Extract the [x, y] coordinate from the center of the cell holding the provided text.  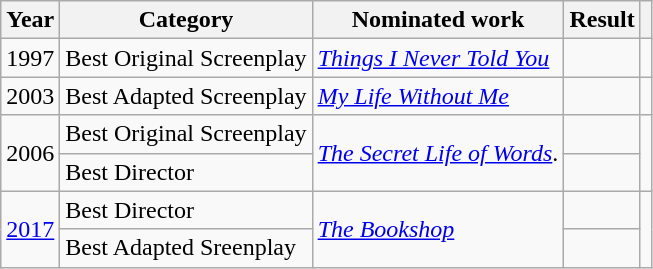
Result [602, 20]
2017 [30, 229]
My Life Without Me [438, 96]
Category [186, 20]
Best Adapted Screenplay [186, 96]
Best Adapted Sreenplay [186, 248]
The Bookshop [438, 229]
Things I Never Told You [438, 58]
The Secret Life of Words. [438, 153]
1997 [30, 58]
2006 [30, 153]
Nominated work [438, 20]
2003 [30, 96]
Year [30, 20]
